Provide the (X, Y) coordinate of the cell's center where the given text is located.  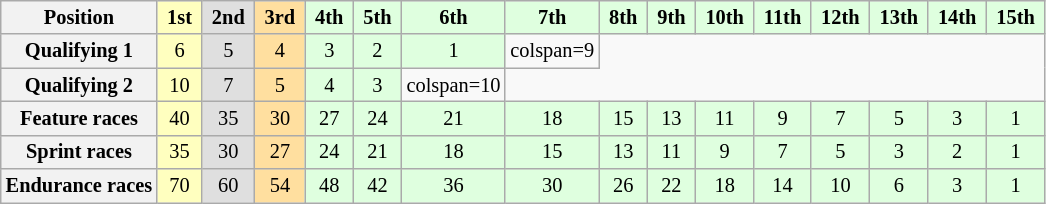
5th (377, 17)
colspan=9 (552, 51)
70 (180, 186)
40 (180, 118)
60 (228, 186)
14th (957, 17)
10th (724, 17)
36 (454, 186)
22 (671, 186)
42 (377, 186)
Position (79, 17)
7th (552, 17)
Endurance races (79, 186)
8th (623, 17)
2nd (228, 17)
15th (1015, 17)
14 (782, 186)
26 (623, 186)
1st (180, 17)
11th (782, 17)
colspan=10 (454, 85)
Sprint races (79, 152)
6th (454, 17)
13th (899, 17)
3rd (280, 17)
54 (280, 186)
4th (329, 17)
Feature races (79, 118)
9th (671, 17)
Qualifying 2 (79, 85)
Qualifying 1 (79, 51)
48 (329, 186)
12th (840, 17)
